For the text-containing cell, return its midpoint in [x, y] coordinate format. 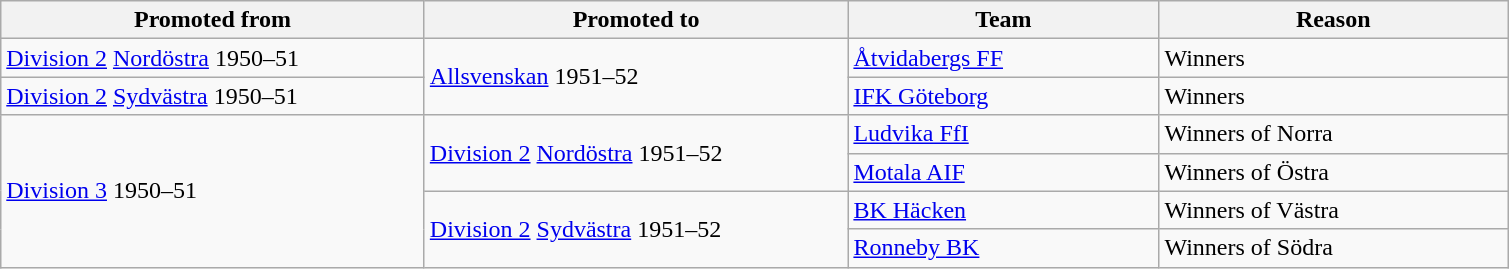
Division 2 Sydvästra 1951–52 [636, 229]
Åtvidabergs FF [1004, 58]
Promoted to [636, 20]
Promoted from [213, 20]
Team [1004, 20]
Winners of Östra [1334, 172]
Ludvika FfI [1004, 134]
Division 3 1950–51 [213, 191]
Allsvenskan 1951–52 [636, 77]
Division 2 Nordöstra 1950–51 [213, 58]
Reason [1334, 20]
Ronneby BK [1004, 248]
Division 2 Sydvästra 1950–51 [213, 96]
BK Häcken [1004, 210]
Winners of Norra [1334, 134]
Motala AIF [1004, 172]
IFK Göteborg [1004, 96]
Winners of Västra [1334, 210]
Division 2 Nordöstra 1951–52 [636, 153]
Winners of Södra [1334, 248]
